Extract the (x, y) coordinate from the center of the cell holding the provided text.  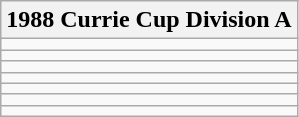
1988 Currie Cup Division A (149, 20)
